For the text-containing cell, return its midpoint in (x, y) coordinate format. 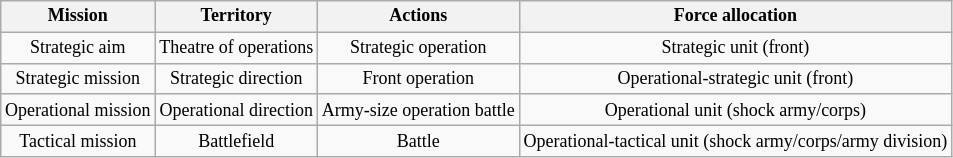
Mission (78, 16)
Territory (236, 16)
Battlefield (236, 140)
Operational mission (78, 110)
Strategic aim (78, 48)
Theatre of operations (236, 48)
Strategic direction (236, 78)
Actions (419, 16)
Operational-strategic unit (front) (736, 78)
Strategic operation (419, 48)
Battle (419, 140)
Force allocation (736, 16)
Tactical mission (78, 140)
Strategic mission (78, 78)
Operational-tactical unit (shock army/corps/army division) (736, 140)
Front operation (419, 78)
Operational unit (shock army/corps) (736, 110)
Strategic unit (front) (736, 48)
Army-size operation battle (419, 110)
Operational direction (236, 110)
